Identify which cell holds the provided text, then report its (X, Y) central coordinate. 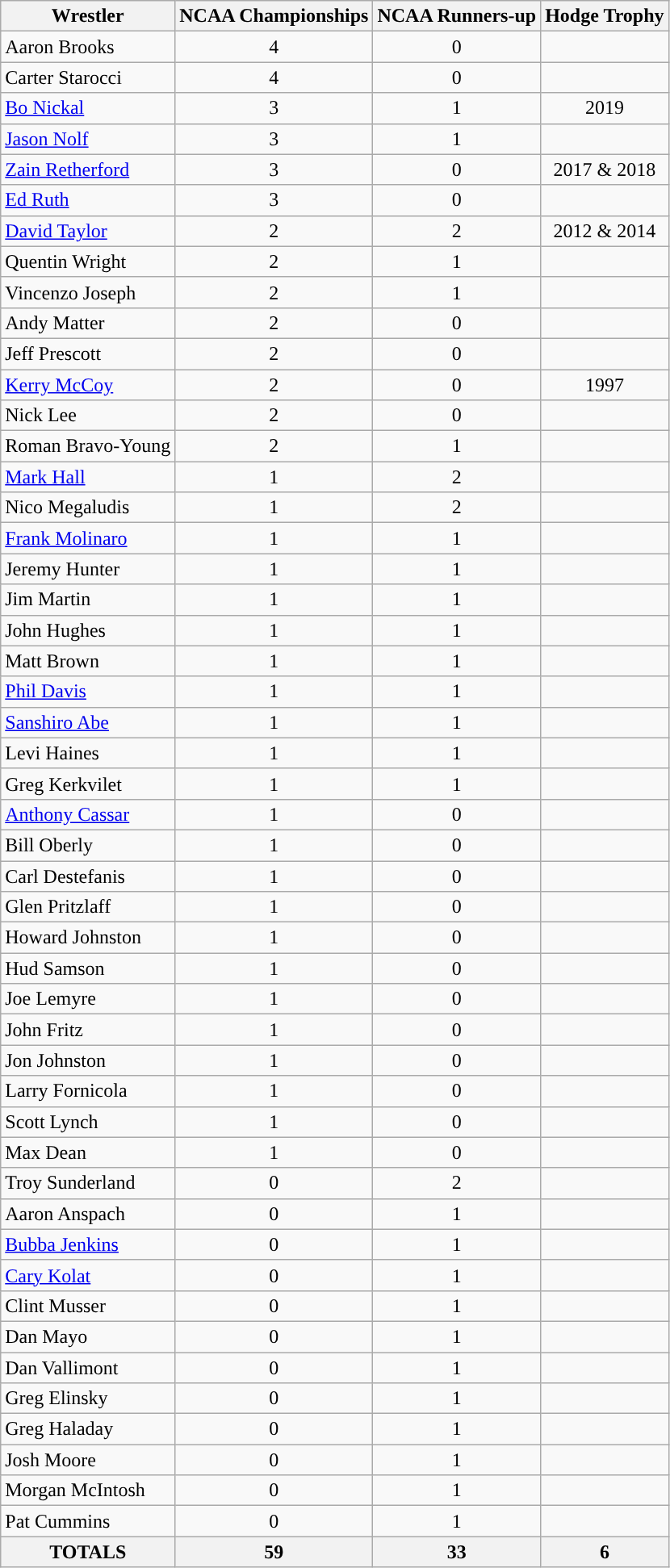
Carl Destefanis (88, 876)
Jeff Prescott (88, 353)
Greg Haladay (88, 1429)
Howard Johnston (88, 938)
Anthony Cassar (88, 814)
Aaron Brooks (88, 47)
Scott Lynch (88, 1122)
Bo Nickal (88, 108)
Bubba Jenkins (88, 1244)
Carter Starocci (88, 77)
Ed Ruth (88, 200)
6 (605, 1552)
Sanshiro Abe (88, 722)
Dan Mayo (88, 1336)
Joe Lemyre (88, 999)
David Taylor (88, 231)
Wrestler (88, 16)
Quentin Wright (88, 261)
Pat Cummins (88, 1521)
2012 & 2014 (605, 231)
1997 (605, 385)
Nick Lee (88, 416)
Aaron Anspach (88, 1214)
Larry Fornicola (88, 1091)
NCAA Championships (274, 16)
Max Dean (88, 1152)
Frank Molinaro (88, 538)
Bill Oberly (88, 845)
Vincenzo Joseph (88, 292)
33 (457, 1552)
Phil Davis (88, 692)
Levi Haines (88, 753)
Matt Brown (88, 661)
Morgan McIntosh (88, 1491)
John Hughes (88, 630)
Hud Samson (88, 968)
Josh Moore (88, 1460)
Clint Musser (88, 1306)
Greg Kerkvilet (88, 784)
Hodge Trophy (605, 16)
Kerry McCoy (88, 385)
Greg Elinsky (88, 1399)
Zain Retherford (88, 169)
Cary Kolat (88, 1275)
John Fritz (88, 1030)
TOTALS (88, 1552)
Troy Sunderland (88, 1183)
Roman Bravo-Young (88, 446)
NCAA Runners-up (457, 16)
Jason Nolf (88, 139)
Jeremy Hunter (88, 569)
2019 (605, 108)
Dan Vallimont (88, 1368)
2017 & 2018 (605, 169)
Glen Pritzlaff (88, 907)
Jon Johnston (88, 1060)
Jim Martin (88, 600)
Andy Matter (88, 323)
59 (274, 1552)
Mark Hall (88, 477)
Nico Megaludis (88, 508)
